Return (X, Y) of the center of cell containing provided text 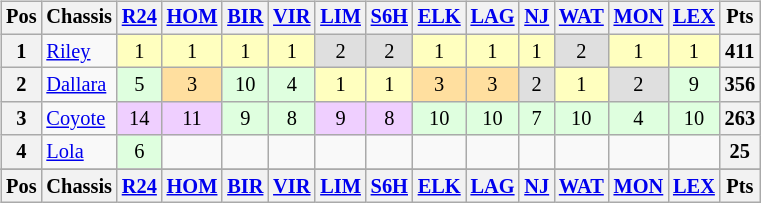
5 (140, 85)
411 (740, 51)
14 (140, 119)
356 (740, 85)
25 (740, 152)
6 (140, 152)
Riley (78, 51)
11 (192, 119)
263 (740, 119)
Lola (78, 152)
Coyote (78, 119)
7 (536, 119)
Dallara (78, 85)
